Pinpoint the cell where the given text exists, returning its (x, y) midpoint coordinate. 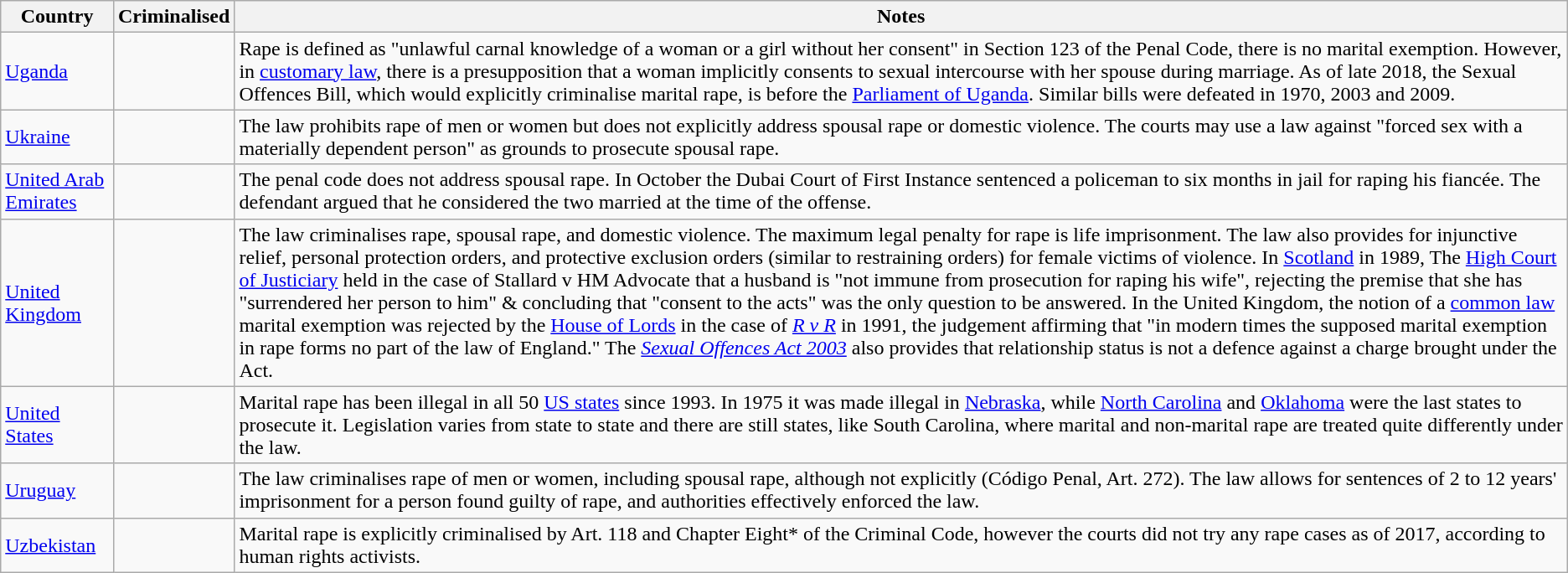
Country (57, 17)
Uganda (57, 71)
Criminalised (173, 17)
United States (57, 425)
Uzbekistan (57, 545)
Ukraine (57, 137)
United Kingdom (57, 302)
Uruguay (57, 491)
United Arab Emirates (57, 191)
Notes (901, 17)
